For the text-containing cell, return its midpoint in (x, y) coordinate format. 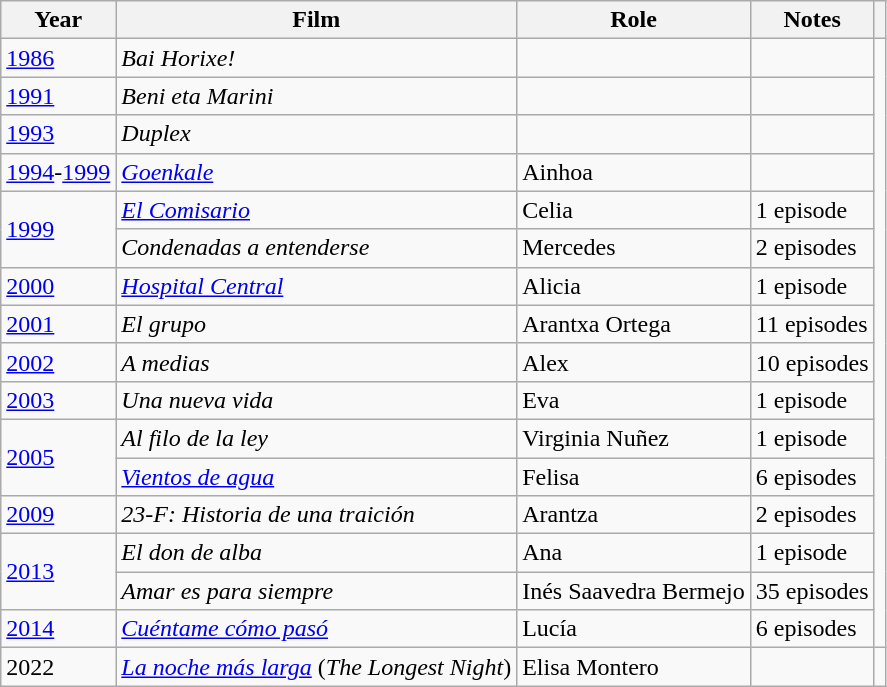
Arantza (634, 515)
2022 (58, 667)
Virginia Nuñez (634, 438)
A medias (316, 362)
Notes (812, 20)
Hospital Central (316, 286)
Elisa Montero (634, 667)
Inés Saavedra Bermejo (634, 591)
El grupo (316, 324)
Ainhoa (634, 172)
2003 (58, 400)
Goenkale (316, 172)
Cuéntame cómo pasó (316, 629)
2002 (58, 362)
1999 (58, 229)
Lucía (634, 629)
11 episodes (812, 324)
Amar es para siempre (316, 591)
Alex (634, 362)
2014 (58, 629)
Mercedes (634, 248)
Year (58, 20)
10 episodes (812, 362)
Beni eta Marini (316, 96)
1986 (58, 58)
2013 (58, 572)
Felisa (634, 477)
Eva (634, 400)
23-F: Historia de una traición (316, 515)
La noche más larga (The Longest Night) (316, 667)
1991 (58, 96)
Vientos de agua (316, 477)
Ana (634, 553)
2009 (58, 515)
Una nueva vida (316, 400)
Al filo de la ley (316, 438)
2000 (58, 286)
1994-1999 (58, 172)
Alicia (634, 286)
Arantxa Ortega (634, 324)
35 episodes (812, 591)
2001 (58, 324)
2005 (58, 457)
Condenadas a entenderse (316, 248)
El Comisario (316, 210)
Duplex (316, 134)
Role (634, 20)
1993 (58, 134)
Film (316, 20)
Bai Horixe! (316, 58)
Celia (634, 210)
El don de alba (316, 553)
